For the text-containing cell, return its midpoint in (x, y) coordinate format. 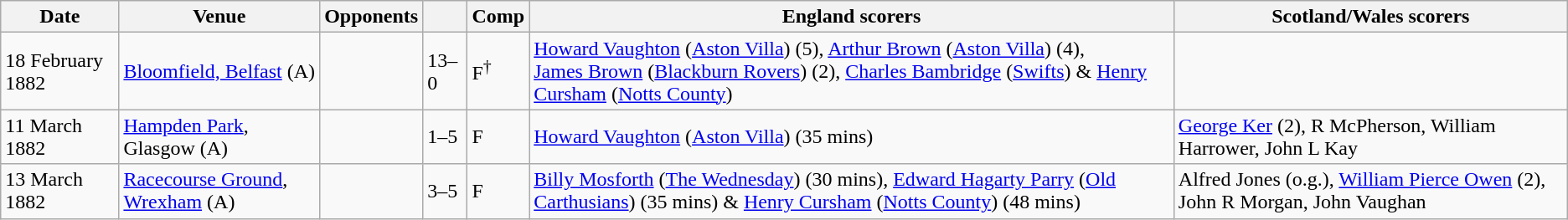
Howard Vaughton (Aston Villa) (35 mins) (852, 137)
England scorers (852, 17)
Racecourse Ground, Wrexham (A) (219, 191)
13 March 1882 (60, 191)
Billy Mosforth (The Wednesday) (30 mins), Edward Hagarty Parry (Old Carthusians) (35 mins) & Henry Cursham (Notts County) (48 mins) (852, 191)
1–5 (446, 137)
Comp (498, 17)
George Ker (2), R McPherson, William Harrower, John L Kay (1370, 137)
Venue (219, 17)
Hampden Park, Glasgow (A) (219, 137)
18 February 1882 (60, 71)
Scotland/Wales scorers (1370, 17)
Opponents (372, 17)
3–5 (446, 191)
Alfred Jones (o.g.), William Pierce Owen (2), John R Morgan, John Vaughan (1370, 191)
11 March 1882 (60, 137)
Bloomfield, Belfast (A) (219, 71)
13–0 (446, 71)
F† (498, 71)
Date (60, 17)
